Provide the (x, y) coordinate of the cell's center where the given text is located.  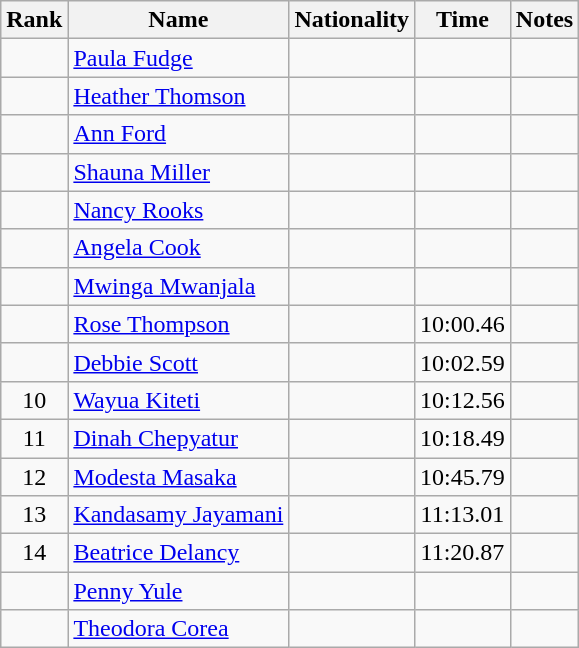
Ann Ford (178, 134)
10 (34, 400)
Shauna Miller (178, 172)
Modesta Masaka (178, 477)
10:02.59 (463, 362)
14 (34, 553)
Paula Fudge (178, 58)
12 (34, 477)
Notes (544, 20)
Beatrice Delancy (178, 553)
10:00.46 (463, 324)
Mwinga Mwanjala (178, 286)
Rose Thompson (178, 324)
11 (34, 438)
13 (34, 515)
Heather Thomson (178, 96)
Theodora Corea (178, 629)
Time (463, 20)
10:12.56 (463, 400)
Name (178, 20)
11:20.87 (463, 553)
10:18.49 (463, 438)
Wayua Kiteti (178, 400)
Angela Cook (178, 248)
Rank (34, 20)
11:13.01 (463, 515)
Debbie Scott (178, 362)
Kandasamy Jayamani (178, 515)
Nationality (352, 20)
10:45.79 (463, 477)
Penny Yule (178, 591)
Dinah Chepyatur (178, 438)
Nancy Rooks (178, 210)
